Search for the cell housing the specified text and yield its (X, Y) center coordinate. 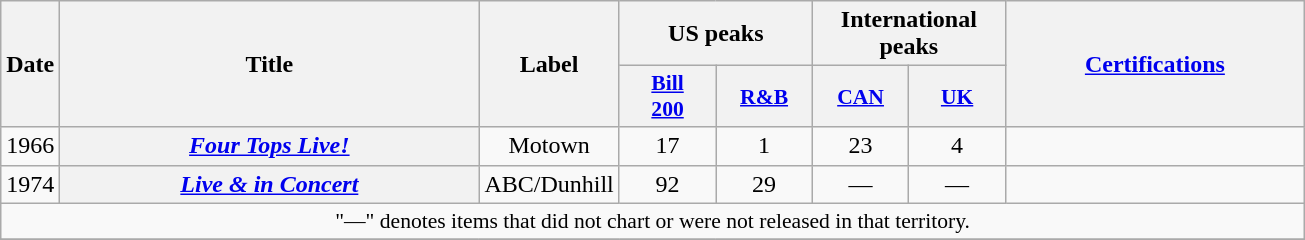
CAN (860, 96)
Label (549, 64)
Certifications (1154, 64)
4 (958, 146)
1 (764, 146)
Bill200 (668, 96)
92 (668, 184)
1966 (30, 146)
Four Tops Live! (270, 146)
23 (860, 146)
International peaks (908, 34)
Date (30, 64)
UK (958, 96)
ABC/Dunhill (549, 184)
Motown (549, 146)
"—" denotes items that did not chart or were not released in that territory. (653, 221)
Title (270, 64)
29 (764, 184)
R&B (764, 96)
US peaks (716, 34)
1974 (30, 184)
17 (668, 146)
Live & in Concert (270, 184)
